Locate the cell with the specified text and output its (x, y) center coordinate. 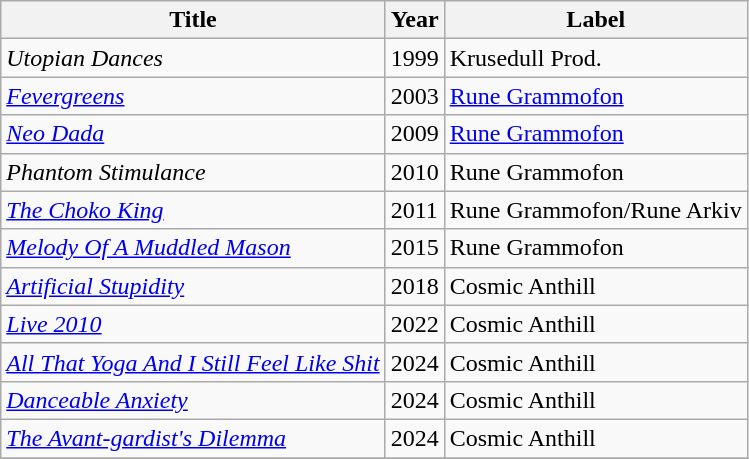
The Avant-gardist's Dilemma (193, 438)
Title (193, 20)
Danceable Anxiety (193, 400)
2011 (414, 210)
Rune Grammofon/Rune Arkiv (596, 210)
Krusedull Prod. (596, 58)
Artificial Stupidity (193, 286)
2010 (414, 172)
2015 (414, 248)
2022 (414, 324)
Label (596, 20)
All That Yoga And I Still Feel Like Shit (193, 362)
Fevergreens (193, 96)
Neo Dada (193, 134)
1999 (414, 58)
Phantom Stimulance (193, 172)
2003 (414, 96)
Utopian Dances (193, 58)
Live 2010 (193, 324)
2009 (414, 134)
Melody Of A Muddled Mason (193, 248)
2018 (414, 286)
The Choko King (193, 210)
Year (414, 20)
